Output the (X, Y) coordinate of the center of the cell containing the given text.  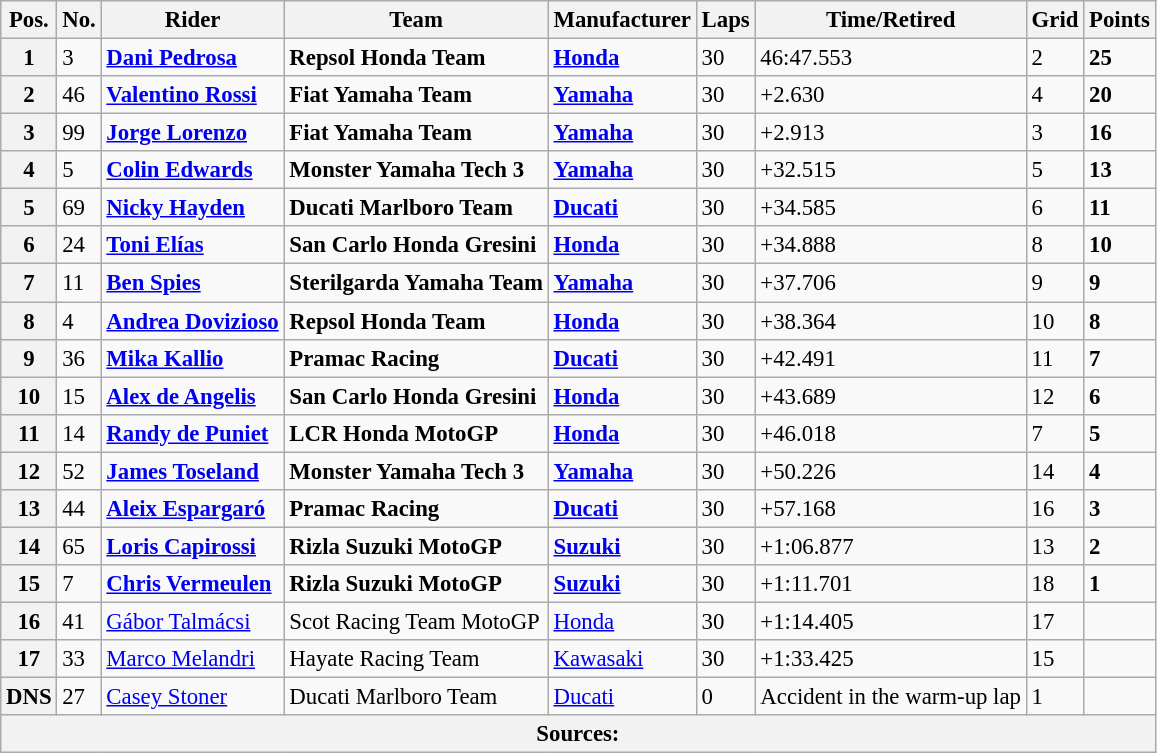
+42.491 (890, 358)
Team (416, 20)
+1:11.701 (890, 584)
20 (1120, 95)
+1:33.425 (890, 659)
Andrea Dovizioso (192, 321)
Manufacturer (622, 20)
25 (1120, 58)
Jorge Lorenzo (192, 133)
46 (79, 95)
Mika Kallio (192, 358)
27 (79, 697)
Grid (1054, 20)
+37.706 (890, 283)
44 (79, 509)
James Toseland (192, 471)
Dani Pedrosa (192, 58)
+50.226 (890, 471)
Alex de Angelis (192, 396)
Time/Retired (890, 20)
Sources: (578, 734)
+2.630 (890, 95)
33 (79, 659)
69 (79, 208)
0 (726, 697)
+46.018 (890, 433)
Gábor Talmácsi (192, 621)
Pos. (29, 20)
24 (79, 245)
Kawasaki (622, 659)
52 (79, 471)
Colin Edwards (192, 170)
99 (79, 133)
46:47.553 (890, 58)
Sterilgarda Yamaha Team (416, 283)
+32.515 (890, 170)
No. (79, 20)
+43.689 (890, 396)
Loris Capirossi (192, 546)
Randy de Puniet (192, 433)
+34.888 (890, 245)
Ben Spies (192, 283)
+57.168 (890, 509)
Toni Elías (192, 245)
Accident in the warm-up lap (890, 697)
+38.364 (890, 321)
Valentino Rossi (192, 95)
DNS (29, 697)
Aleix Espargaró (192, 509)
LCR Honda MotoGP (416, 433)
+1:14.405 (890, 621)
+1:06.877 (890, 546)
Marco Melandri (192, 659)
Points (1120, 20)
+2.913 (890, 133)
Hayate Racing Team (416, 659)
Nicky Hayden (192, 208)
Chris Vermeulen (192, 584)
Scot Racing Team MotoGP (416, 621)
41 (79, 621)
18 (1054, 584)
Rider (192, 20)
36 (79, 358)
Casey Stoner (192, 697)
65 (79, 546)
Laps (726, 20)
+34.585 (890, 208)
